Output the (X, Y) coordinate of the center of the cell containing the given text.  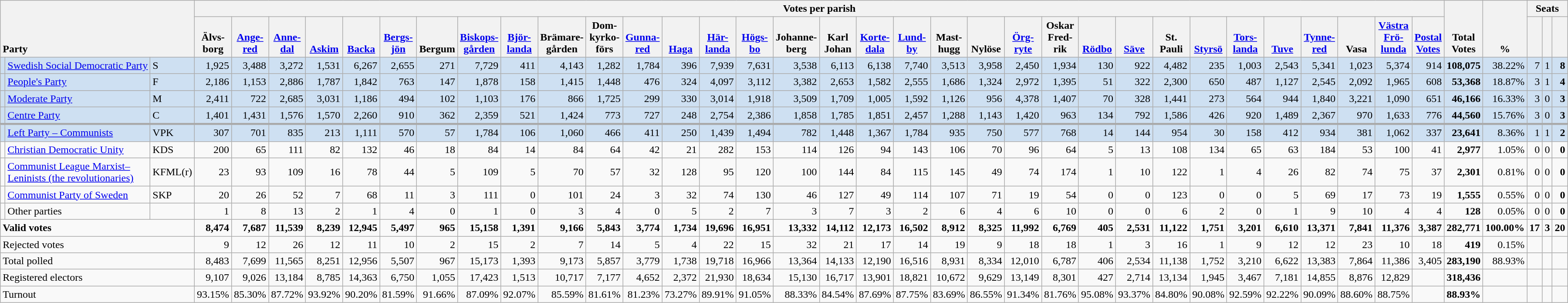
0.15% (1505, 245)
727 (642, 116)
Nylöse (986, 37)
9,629 (986, 278)
1,531 (324, 65)
Karl Johan (838, 37)
92.59% (1246, 294)
Party (98, 29)
Centre Party (78, 116)
Total polled (98, 261)
768 (1060, 133)
16.33% (1505, 99)
14,855 (1320, 278)
Backa (362, 37)
722 (250, 99)
92.07% (519, 294)
51 (1097, 82)
11,376 (1394, 228)
92.22% (1282, 294)
307 (213, 133)
11,122 (1172, 228)
12,173 (875, 228)
299 (642, 99)
1,126 (949, 99)
Registered electors (98, 278)
935 (949, 133)
12,010 (1023, 261)
93.37% (1134, 294)
406 (1097, 261)
Christian Democratic Unity (78, 150)
1,103 (479, 99)
12,945 (362, 228)
283,190 (1463, 261)
14,133 (838, 261)
Biskops- gården (479, 37)
235 (1208, 65)
184 (1320, 150)
412 (1282, 133)
3,513 (949, 65)
1,186 (362, 99)
81.59% (398, 294)
6,138 (875, 65)
4,097 (718, 82)
1,111 (362, 133)
Swedish Social Democratic Party (78, 65)
250 (680, 133)
11,565 (287, 261)
5,857 (605, 261)
7,841 (1356, 228)
Total Votes (1463, 29)
3,221 (1356, 99)
Valid votes (98, 228)
2,092 (1356, 82)
1,878 (479, 82)
90.20% (362, 294)
88.75% (1394, 294)
14,363 (362, 278)
8,785 (324, 278)
Korte- dala (875, 37)
419 (1463, 245)
963 (1060, 116)
1,489 (1282, 116)
127 (838, 194)
570 (398, 133)
318,436 (1463, 278)
Älvs- borg (213, 37)
6,769 (1060, 228)
91.66% (437, 294)
107 (949, 194)
7,699 (250, 261)
Askim (324, 37)
23,641 (1463, 133)
3,014 (718, 99)
3,958 (986, 65)
7,177 (605, 278)
3,201 (1246, 228)
13,134 (1172, 278)
0.81% (1505, 172)
Ange- red (250, 37)
174 (1060, 172)
9,107 (213, 278)
People's Party (78, 82)
200 (213, 150)
1,401 (213, 116)
24 (605, 194)
273 (1208, 99)
1,424 (562, 116)
1,420 (1023, 116)
3,488 (250, 65)
956 (986, 99)
Brämare- gården (562, 37)
2,531 (1134, 228)
1,415 (562, 82)
11,386 (1394, 261)
15,173 (479, 261)
1,391 (519, 228)
14,112 (838, 228)
835 (287, 133)
2,972 (1023, 82)
426 (1208, 116)
13,149 (1023, 278)
108 (1172, 150)
3,387 (1428, 228)
282 (718, 150)
Lund- by (912, 37)
396 (680, 65)
84.54% (838, 294)
8,912 (949, 228)
9,026 (250, 278)
7,687 (250, 228)
126 (838, 150)
Styrsö (1208, 37)
1,840 (1320, 99)
Votes per parish (820, 9)
1,127 (1282, 82)
7,181 (1282, 278)
75 (1394, 172)
1.05% (1505, 150)
73.27% (680, 294)
2,186 (213, 82)
7,939 (718, 65)
95.08% (1097, 294)
0.05% (1505, 211)
44,560 (1463, 116)
405 (1097, 228)
3,467 (1246, 278)
13,364 (796, 261)
1,153 (250, 82)
83.69% (949, 294)
8,876 (1356, 278)
F (172, 82)
750 (986, 133)
8.36% (1505, 133)
123 (1172, 194)
7,729 (479, 65)
94 (875, 150)
1,060 (562, 133)
494 (398, 99)
16,516 (912, 261)
Västra Frö- lunda (1394, 37)
6,113 (838, 65)
Här- landa (718, 37)
41 (1428, 150)
521 (519, 116)
8,483 (213, 261)
3,112 (754, 82)
2,754 (718, 116)
16,966 (754, 261)
Mast- hugg (949, 37)
934 (1320, 133)
68 (362, 194)
2,555 (912, 82)
Tors- landa (1246, 37)
271 (437, 65)
1,324 (986, 82)
1,709 (838, 99)
8,334 (986, 261)
914 (1428, 65)
18,634 (754, 278)
1,555 (1463, 194)
1,785 (838, 116)
2,534 (1134, 261)
101 (562, 194)
1,945 (1208, 278)
1,586 (1172, 116)
18.87% (1505, 82)
13,383 (1320, 261)
476 (642, 82)
9,173 (562, 261)
Rejected votes (98, 245)
C (172, 116)
19,718 (718, 261)
16,717 (838, 278)
Gunna- red (642, 37)
3,272 (287, 65)
11,539 (287, 228)
954 (1172, 133)
153 (754, 150)
Seats (1547, 9)
2,545 (1320, 82)
78 (362, 172)
5,341 (1320, 65)
53 (1356, 150)
362 (437, 116)
0.55% (1505, 194)
16,951 (754, 228)
1,393 (519, 261)
1,439 (718, 133)
2,886 (287, 82)
89.91% (718, 294)
100.00% (1505, 228)
910 (398, 116)
Communist League Marxist–Leninists (the revolutionaries) (78, 172)
651 (1428, 99)
1,842 (362, 82)
967 (437, 261)
Johanne- berg (796, 37)
84.80% (1172, 294)
2,653 (838, 82)
Tynne- red (1320, 37)
53,368 (1463, 82)
145 (949, 172)
87.09% (479, 294)
Örg- ryte (1023, 37)
17,423 (479, 278)
922 (1134, 65)
Dom- kyrko- förs (605, 37)
88.60% (1356, 294)
132 (362, 150)
6,610 (1282, 228)
1,965 (1394, 82)
2,301 (1463, 172)
3,509 (796, 99)
1,282 (605, 65)
2,714 (1134, 278)
St. Pauli (1172, 37)
1,023 (1356, 65)
96 (1023, 150)
176 (519, 99)
577 (1023, 133)
1,633 (1394, 116)
18,821 (912, 278)
322 (1134, 82)
8,325 (986, 228)
Säve (1134, 37)
87.69% (875, 294)
701 (250, 133)
54 (1060, 194)
1,592 (912, 99)
Björ- landa (519, 37)
87.75% (912, 294)
115 (912, 172)
38.22% (1505, 65)
120 (754, 172)
% (1505, 29)
102 (437, 99)
16,502 (912, 228)
3,779 (642, 261)
10,672 (949, 278)
91.34% (1023, 294)
Högs- bo (754, 37)
19,696 (718, 228)
2,372 (680, 278)
6,622 (1282, 261)
4,482 (1172, 65)
Rödbo (1097, 37)
944 (1282, 99)
122 (1172, 172)
381 (1356, 133)
2,359 (479, 116)
Oskar Fred- rik (1060, 37)
7,631 (754, 65)
Moderate Party (78, 99)
1,738 (680, 261)
324 (680, 82)
248 (680, 116)
85.30% (250, 294)
Left Party – Communists (78, 133)
8,931 (949, 261)
Postal Votes (1428, 37)
73 (1394, 194)
2,543 (1282, 65)
427 (1097, 278)
773 (605, 116)
8,301 (1060, 278)
2,386 (754, 116)
3,405 (1428, 261)
608 (1428, 82)
776 (1428, 116)
46,166 (1463, 99)
147 (437, 82)
10,717 (562, 278)
965 (437, 228)
2,450 (1023, 65)
1,582 (875, 82)
52 (287, 194)
782 (796, 133)
12,956 (362, 261)
44 (398, 172)
328 (1134, 99)
792 (1134, 116)
866 (562, 99)
282,771 (1463, 228)
1,934 (1060, 65)
Turnout (98, 294)
1,062 (1394, 133)
143 (912, 150)
1,407 (1060, 99)
3,538 (796, 65)
Vasa (1356, 37)
1,918 (754, 99)
8,239 (324, 228)
42 (642, 150)
2,367 (1320, 116)
93.15% (213, 294)
Anne- dal (287, 37)
1,925 (213, 65)
15,130 (796, 278)
213 (324, 133)
95 (718, 172)
5,843 (605, 228)
1,686 (949, 82)
4,378 (1023, 99)
Bergs- jön (398, 37)
9,166 (562, 228)
71 (986, 194)
1,858 (796, 116)
1,288 (949, 116)
1,851 (875, 116)
920 (1246, 116)
4,143 (562, 65)
1,787 (324, 82)
21,930 (718, 278)
81.61% (605, 294)
KFML(r) (172, 172)
8,474 (213, 228)
3,210 (1246, 261)
15,158 (479, 228)
Haga (680, 37)
1,441 (1172, 99)
1,725 (605, 99)
KDS (172, 150)
5,507 (398, 261)
8,251 (324, 261)
22 (718, 245)
Bergum (437, 37)
86.55% (986, 294)
5,497 (398, 228)
7,740 (912, 65)
1,752 (1208, 261)
1,494 (754, 133)
11,992 (1023, 228)
85.59% (562, 294)
6,787 (1060, 261)
15.76% (1505, 116)
69 (1320, 194)
108,075 (1463, 65)
763 (398, 82)
1,143 (986, 116)
1,513 (519, 278)
1,570 (324, 116)
90.08% (1208, 294)
2,411 (213, 99)
81.76% (1060, 294)
2,977 (1463, 150)
1,431 (250, 116)
SKP (172, 194)
88.33% (796, 294)
Communist Party of Sweden (78, 194)
330 (680, 99)
1,003 (1246, 65)
5,374 (1394, 65)
6,750 (398, 278)
37 (1428, 172)
2,260 (362, 116)
650 (1208, 82)
487 (1246, 82)
30 (1208, 133)
M (172, 99)
12,829 (1394, 278)
1,005 (875, 99)
1,090 (1394, 99)
2,655 (398, 65)
2,300 (1172, 82)
91.05% (754, 294)
Tuve (1282, 37)
3,774 (642, 228)
2,685 (287, 99)
2,457 (912, 116)
4,652 (642, 278)
87.72% (287, 294)
6,267 (362, 65)
337 (1428, 133)
VPK (172, 133)
1,751 (1208, 228)
13,371 (1320, 228)
63 (1282, 150)
1,576 (287, 116)
11,138 (1172, 261)
Other parties (78, 211)
1,395 (1060, 82)
466 (605, 133)
1,734 (680, 228)
90.09% (1320, 294)
3,031 (324, 99)
13,184 (287, 278)
7,864 (1356, 261)
81.23% (642, 294)
S (172, 65)
1,367 (875, 133)
13,901 (875, 278)
1,055 (437, 278)
3,382 (796, 82)
564 (1246, 99)
12,190 (875, 261)
93.92% (324, 294)
93 (250, 172)
970 (1356, 116)
13,332 (796, 228)
